From the cell containing the given text, extract its center point as (X, Y) coordinate. 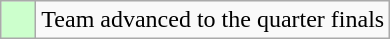
Team advanced to the quarter finals (213, 20)
